Detect which cell encompasses the target text, then output its (X, Y) center coordinate. 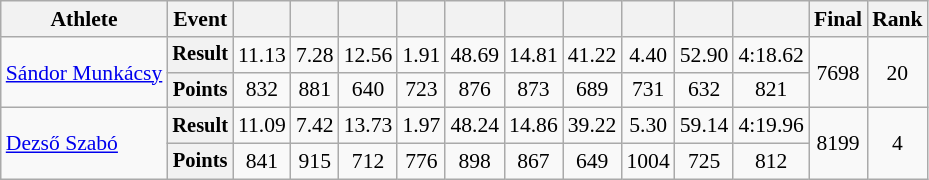
Sándor Munkácsy (84, 72)
Athlete (84, 19)
7.28 (315, 55)
20 (898, 72)
898 (474, 162)
Event (200, 19)
8199 (838, 144)
712 (368, 162)
1.91 (421, 55)
731 (648, 90)
649 (592, 162)
Rank (898, 19)
689 (592, 90)
725 (704, 162)
1004 (648, 162)
11.09 (262, 126)
59.14 (704, 126)
776 (421, 162)
640 (368, 90)
Final (838, 19)
Dezső Szabó (84, 144)
14.81 (534, 55)
14.86 (534, 126)
12.56 (368, 55)
5.30 (648, 126)
812 (770, 162)
4.40 (648, 55)
632 (704, 90)
7698 (838, 72)
723 (421, 90)
4 (898, 144)
841 (262, 162)
821 (770, 90)
13.73 (368, 126)
915 (315, 162)
4:19.96 (770, 126)
7.42 (315, 126)
41.22 (592, 55)
4:18.62 (770, 55)
48.69 (474, 55)
832 (262, 90)
39.22 (592, 126)
881 (315, 90)
52.90 (704, 55)
867 (534, 162)
873 (534, 90)
1.97 (421, 126)
11.13 (262, 55)
876 (474, 90)
48.24 (474, 126)
